From the cell containing the given text, extract its center point as [x, y] coordinate. 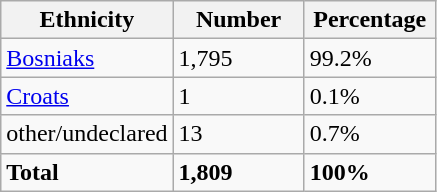
1 [238, 96]
13 [238, 134]
other/undeclared [87, 134]
Total [87, 172]
Percentage [370, 20]
0.1% [370, 96]
Ethnicity [87, 20]
0.7% [370, 134]
99.2% [370, 58]
Bosniaks [87, 58]
Number [238, 20]
1,809 [238, 172]
100% [370, 172]
Croats [87, 96]
1,795 [238, 58]
